Return the (x, y) coordinate for the center point of the cell that contains the specified text.  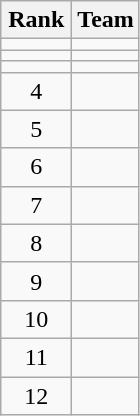
6 (36, 167)
Team (106, 20)
4 (36, 91)
7 (36, 205)
8 (36, 243)
Rank (36, 20)
10 (36, 319)
9 (36, 281)
12 (36, 395)
5 (36, 129)
11 (36, 357)
